Search for the cell housing the specified text and yield its (x, y) center coordinate. 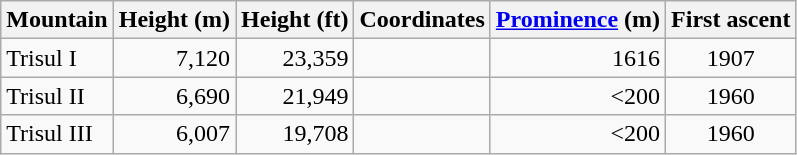
Height (m) (174, 20)
23,359 (295, 58)
Trisul III (57, 134)
Prominence (m) (578, 20)
Trisul II (57, 96)
19,708 (295, 134)
First ascent (731, 20)
1616 (578, 58)
Mountain (57, 20)
Coordinates (422, 20)
6,690 (174, 96)
1907 (731, 58)
Height (ft) (295, 20)
21,949 (295, 96)
Trisul I (57, 58)
7,120 (174, 58)
6,007 (174, 134)
